From the cell containing the given text, extract its center point as [x, y] coordinate. 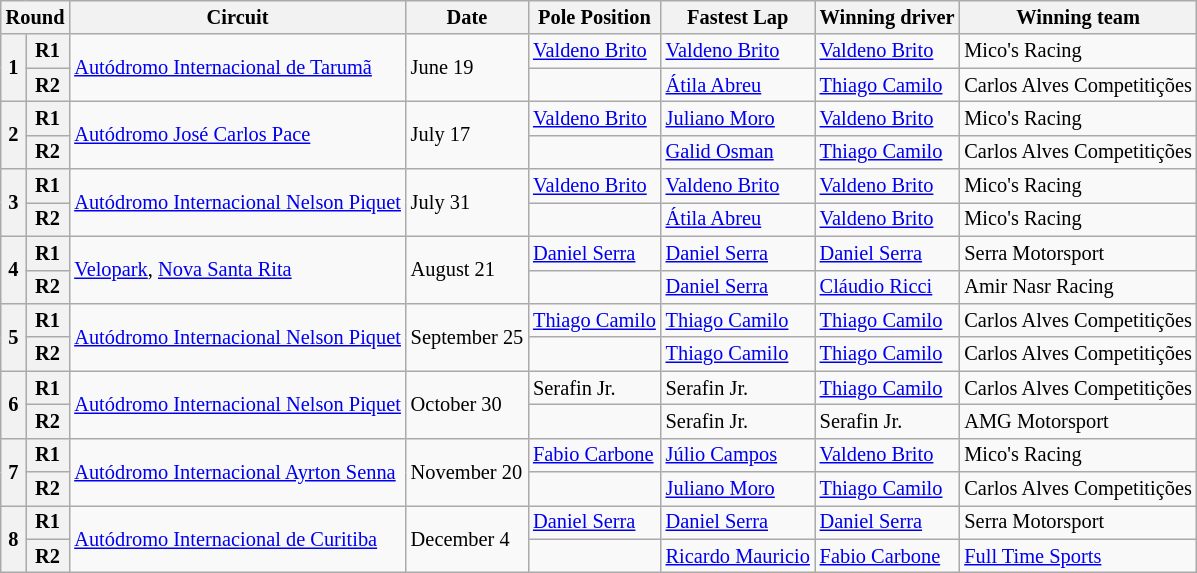
December 4 [467, 538]
June 19 [467, 68]
Cláudio Ricci [888, 287]
4 [14, 270]
5 [14, 336]
July 31 [467, 202]
Ricardo Mauricio [738, 556]
July 17 [467, 134]
October 30 [467, 404]
Autódromo Internacional de Curitiba [237, 538]
Date [467, 17]
8 [14, 538]
Pole Position [594, 17]
Winning team [1078, 17]
Fastest Lap [738, 17]
Full Time Sports [1078, 556]
Galid Osman [738, 152]
Autódromo José Carlos Pace [237, 134]
1 [14, 68]
August 21 [467, 270]
September 25 [467, 336]
Round [36, 17]
Autódromo Internacional de Tarumã [237, 68]
Circuit [237, 17]
Velopark, Nova Santa Rita [237, 270]
7 [14, 472]
November 20 [467, 472]
Autódromo Internacional Ayrton Senna [237, 472]
6 [14, 404]
AMG Motorsport [1078, 421]
2 [14, 134]
Júlio Campos [738, 455]
3 [14, 202]
Winning driver [888, 17]
Amir Nasr Racing [1078, 287]
